From the cell containing the given text, extract its center point as [X, Y] coordinate. 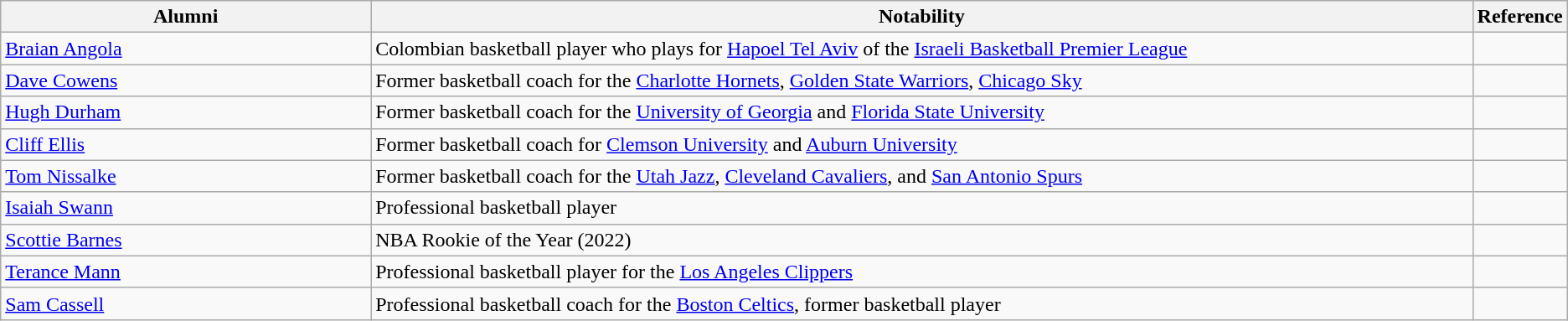
Reference [1519, 17]
Former basketball coach for Clemson University and Auburn University [921, 144]
Dave Cowens [186, 80]
Colombian basketball player who plays for Hapoel Tel Aviv of the Israeli Basketball Premier League [921, 49]
Tom Nissalke [186, 176]
Terance Mann [186, 272]
Scottie Barnes [186, 240]
Former basketball coach for the University of Georgia and Florida State University [921, 112]
NBA Rookie of the Year (2022) [921, 240]
Professional basketball player for the Los Angeles Clippers [921, 272]
Braian Angola [186, 49]
Former basketball coach for the Utah Jazz, Cleveland Cavaliers, and San Antonio Spurs [921, 176]
Former basketball coach for the Charlotte Hornets, Golden State Warriors, Chicago Sky [921, 80]
Cliff Ellis [186, 144]
Alumni [186, 17]
Notability [921, 17]
Professional basketball coach for the Boston Celtics, former basketball player [921, 303]
Isaiah Swann [186, 208]
Hugh Durham [186, 112]
Professional basketball player [921, 208]
Sam Cassell [186, 303]
